Detect which cell encompasses the target text, then output its [X, Y] center coordinate. 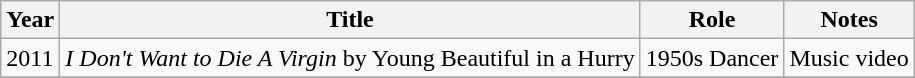
I Don't Want to Die A Virgin by Young Beautiful in a Hurry [350, 58]
Title [350, 20]
Year [30, 20]
Role [712, 20]
Notes [849, 20]
2011 [30, 58]
1950s Dancer [712, 58]
Music video [849, 58]
